Provide the (x, y) coordinate of the cell's center where the given text is located.  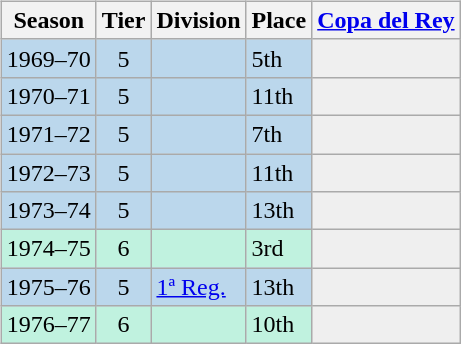
Copa del Rey (386, 20)
1971–72 (48, 134)
Division (198, 20)
Tier (124, 20)
1970–71 (48, 96)
3rd (279, 249)
7th (279, 134)
1974–75 (48, 249)
1972–73 (48, 173)
Season (48, 20)
1975–76 (48, 287)
1ª Reg. (198, 287)
5th (279, 58)
Place (279, 20)
1976–77 (48, 325)
1973–74 (48, 211)
1969–70 (48, 58)
10th (279, 325)
